Determine the [X, Y] coordinate at the center of the cell enclosing the given text.  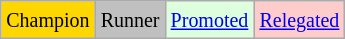
Relegated [300, 20]
Runner [130, 20]
Promoted [210, 20]
Champion [48, 20]
